Output the [x, y] coordinate of the center of the cell containing the given text.  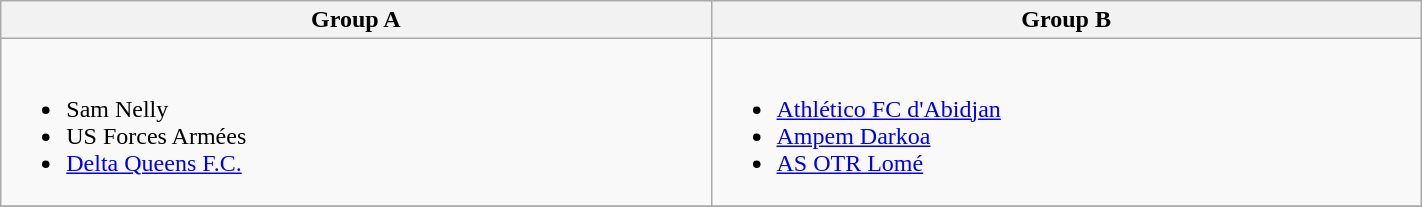
Athlético FC d'Abidjan Ampem Darkoa AS OTR Lomé [1066, 122]
Sam Nelly US Forces Armées Delta Queens F.C. [356, 122]
Group A [356, 20]
Group B [1066, 20]
